Capture the cell that displays the provided text and extract its (x, y) central coordinate. 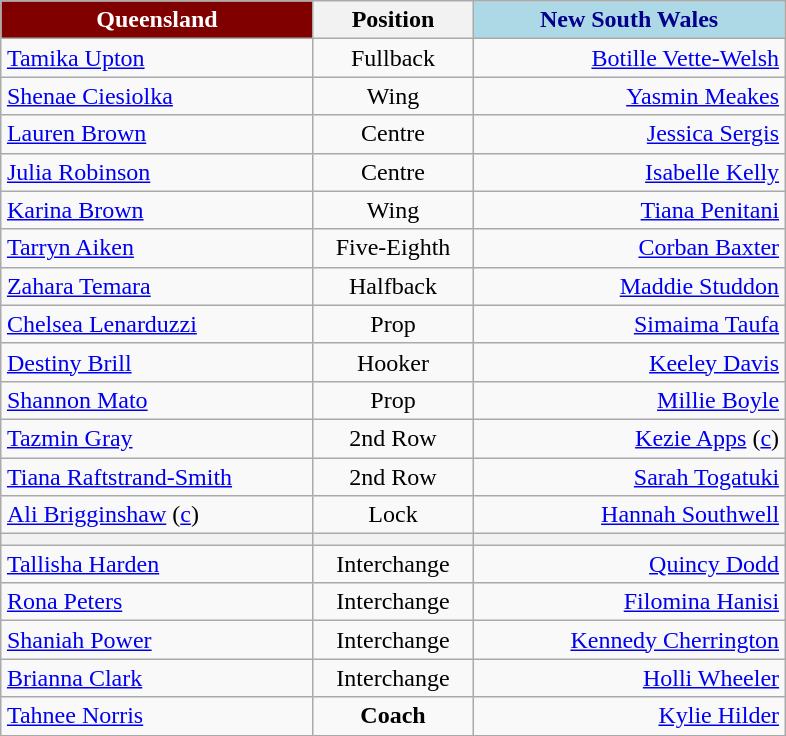
Shaniah Power (156, 640)
Keeley Davis (630, 362)
Quincy Dodd (630, 564)
Tiana Penitani (630, 210)
Isabelle Kelly (630, 172)
Lauren Brown (156, 134)
Botille Vette-Welsh (630, 58)
Millie Boyle (630, 400)
Julia Robinson (156, 172)
Lock (392, 515)
Simaima Taufa (630, 324)
Position (392, 20)
Tazmin Gray (156, 438)
Kezie Apps (c) (630, 438)
Sarah Togatuki (630, 477)
Kylie Hilder (630, 716)
Corban Baxter (630, 248)
Kennedy Cherrington (630, 640)
Jessica Sergis (630, 134)
Tiana Raftstrand-Smith (156, 477)
Five-Eighth (392, 248)
Karina Brown (156, 210)
Tallisha Harden (156, 564)
Rona Peters (156, 602)
Fullback (392, 58)
Zahara Temara (156, 286)
Maddie Studdon (630, 286)
Yasmin Meakes (630, 96)
Filomina Hanisi (630, 602)
Shannon Mato (156, 400)
Brianna Clark (156, 678)
Tarryn Aiken (156, 248)
Tahnee Norris (156, 716)
Ali Brigginshaw (c) (156, 515)
Chelsea Lenarduzzi (156, 324)
Halfback (392, 286)
Hooker (392, 362)
Shenae Ciesiolka (156, 96)
Tamika Upton (156, 58)
New South Wales (630, 20)
Destiny Brill (156, 362)
Queensland (156, 20)
Hannah Southwell (630, 515)
Holli Wheeler (630, 678)
Coach (392, 716)
